Output the (X, Y) coordinate of the center of the cell containing the given text.  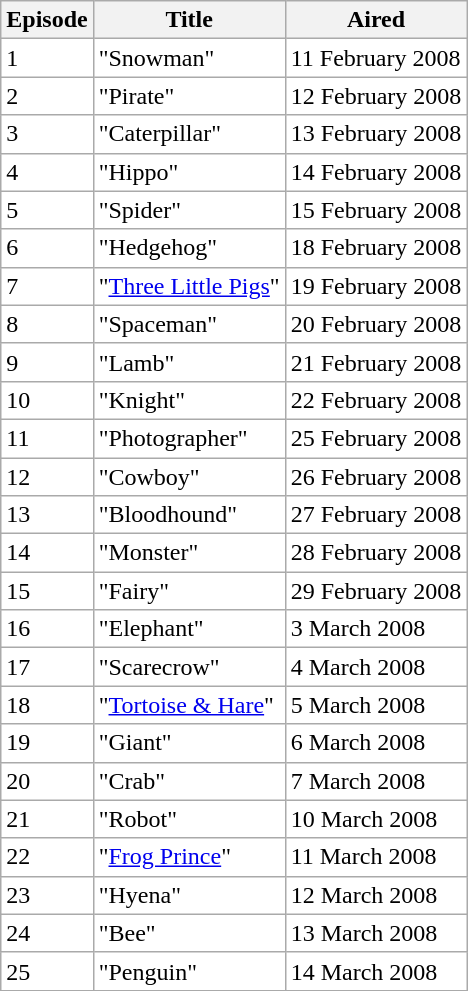
10 March 2008 (376, 819)
6 March 2008 (376, 743)
7 (47, 286)
12 February 2008 (376, 96)
5 (47, 210)
4 March 2008 (376, 667)
"Spaceman" (189, 324)
"Snowman" (189, 58)
8 (47, 324)
13 March 2008 (376, 933)
"Bloodhound" (189, 515)
2 (47, 96)
"Tortoise & Hare" (189, 705)
4 (47, 172)
21 February 2008 (376, 362)
12 March 2008 (376, 895)
14 March 2008 (376, 971)
"Crab" (189, 781)
14 (47, 553)
15 (47, 591)
"Fairy" (189, 591)
"Spider" (189, 210)
7 March 2008 (376, 781)
"Scarecrow" (189, 667)
28 February 2008 (376, 553)
25 (47, 971)
20 February 2008 (376, 324)
3 March 2008 (376, 629)
23 (47, 895)
Title (189, 20)
"Elephant" (189, 629)
11 March 2008 (376, 857)
"Robot" (189, 819)
19 February 2008 (376, 286)
27 February 2008 (376, 515)
26 February 2008 (376, 477)
24 (47, 933)
6 (47, 248)
"Caterpillar" (189, 134)
"Knight" (189, 400)
15 February 2008 (376, 210)
"Penguin" (189, 971)
12 (47, 477)
"Three Little Pigs" (189, 286)
"Hedgehog" (189, 248)
"Frog Prince" (189, 857)
3 (47, 134)
"Hippo" (189, 172)
1 (47, 58)
19 (47, 743)
"Monster" (189, 553)
16 (47, 629)
Aired (376, 20)
Episode (47, 20)
10 (47, 400)
18 (47, 705)
18 February 2008 (376, 248)
11 February 2008 (376, 58)
"Cowboy" (189, 477)
22 (47, 857)
13 February 2008 (376, 134)
"Photographer" (189, 438)
25 February 2008 (376, 438)
13 (47, 515)
14 February 2008 (376, 172)
"Hyena" (189, 895)
11 (47, 438)
17 (47, 667)
21 (47, 819)
5 March 2008 (376, 705)
22 February 2008 (376, 400)
"Giant" (189, 743)
20 (47, 781)
"Bee" (189, 933)
"Pirate" (189, 96)
9 (47, 362)
"Lamb" (189, 362)
29 February 2008 (376, 591)
